Return (X, Y) of the center of cell containing provided text 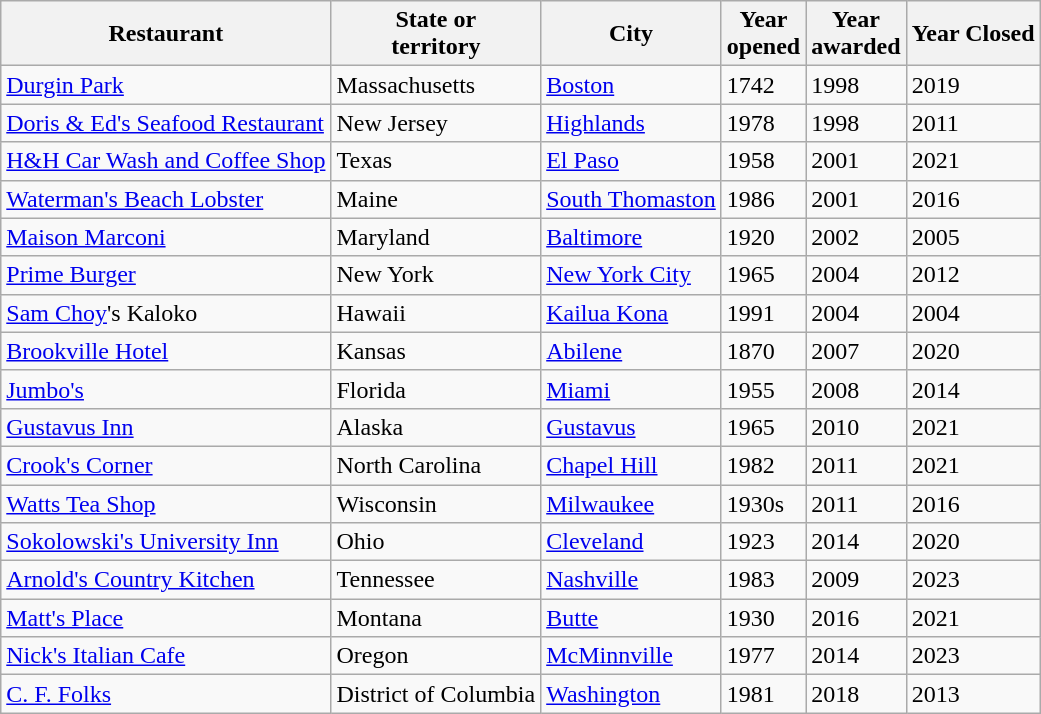
Sokolowski's University Inn (166, 542)
H&H Car Wash and Coffee Shop (166, 161)
2008 (856, 389)
New Jersey (436, 123)
Gustavus Inn (166, 427)
1958 (763, 161)
2012 (973, 275)
Maryland (436, 237)
1977 (763, 656)
Kansas (436, 351)
Prime Burger (166, 275)
1982 (763, 465)
New York City (632, 275)
Maine (436, 199)
1955 (763, 389)
1930 (763, 618)
City (632, 34)
Doris & Ed's Seafood Restaurant (166, 123)
Cleveland (632, 542)
McMinnville (632, 656)
Highlands (632, 123)
New York (436, 275)
Texas (436, 161)
Boston (632, 85)
2002 (856, 237)
Tennessee (436, 580)
Wisconsin (436, 503)
1981 (763, 694)
Waterman's Beach Lobster (166, 199)
2007 (856, 351)
2009 (856, 580)
Yearawarded (856, 34)
2013 (973, 694)
Maison Marconi (166, 237)
2010 (856, 427)
South Thomaston (632, 199)
2005 (973, 237)
Restaurant (166, 34)
Hawaii (436, 313)
Ohio (436, 542)
Arnold's Country Kitchen (166, 580)
Nashville (632, 580)
Baltimore (632, 237)
Yearopened (763, 34)
Kailua Kona (632, 313)
Jumbo's (166, 389)
2018 (856, 694)
Sam Choy's Kaloko (166, 313)
1978 (763, 123)
Miami (632, 389)
Watts Tea Shop (166, 503)
Year Closed (973, 34)
Massachusetts (436, 85)
Gustavus (632, 427)
1742 (763, 85)
1983 (763, 580)
Montana (436, 618)
Matt's Place (166, 618)
1923 (763, 542)
North Carolina (436, 465)
1991 (763, 313)
1930s (763, 503)
Butte (632, 618)
Alaska (436, 427)
State orterritory (436, 34)
District of Columbia (436, 694)
Milwaukee (632, 503)
Washington (632, 694)
2019 (973, 85)
Crook's Corner (166, 465)
Brookville Hotel (166, 351)
C. F. Folks (166, 694)
1920 (763, 237)
1870 (763, 351)
1986 (763, 199)
Abilene (632, 351)
Durgin Park (166, 85)
Chapel Hill (632, 465)
Nick's Italian Cafe (166, 656)
Florida (436, 389)
El Paso (632, 161)
Oregon (436, 656)
